Pinpoint the cell where the given text exists, returning its [x, y] midpoint coordinate. 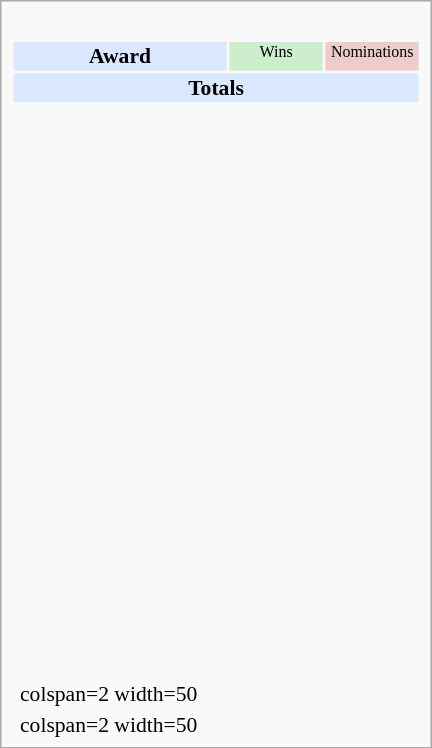
Award Wins Nominations Totals [216, 344]
Award [120, 56]
Wins [276, 56]
Totals [216, 87]
Nominations [372, 56]
